Output the [X, Y] coordinate of the center of the cell containing the given text.  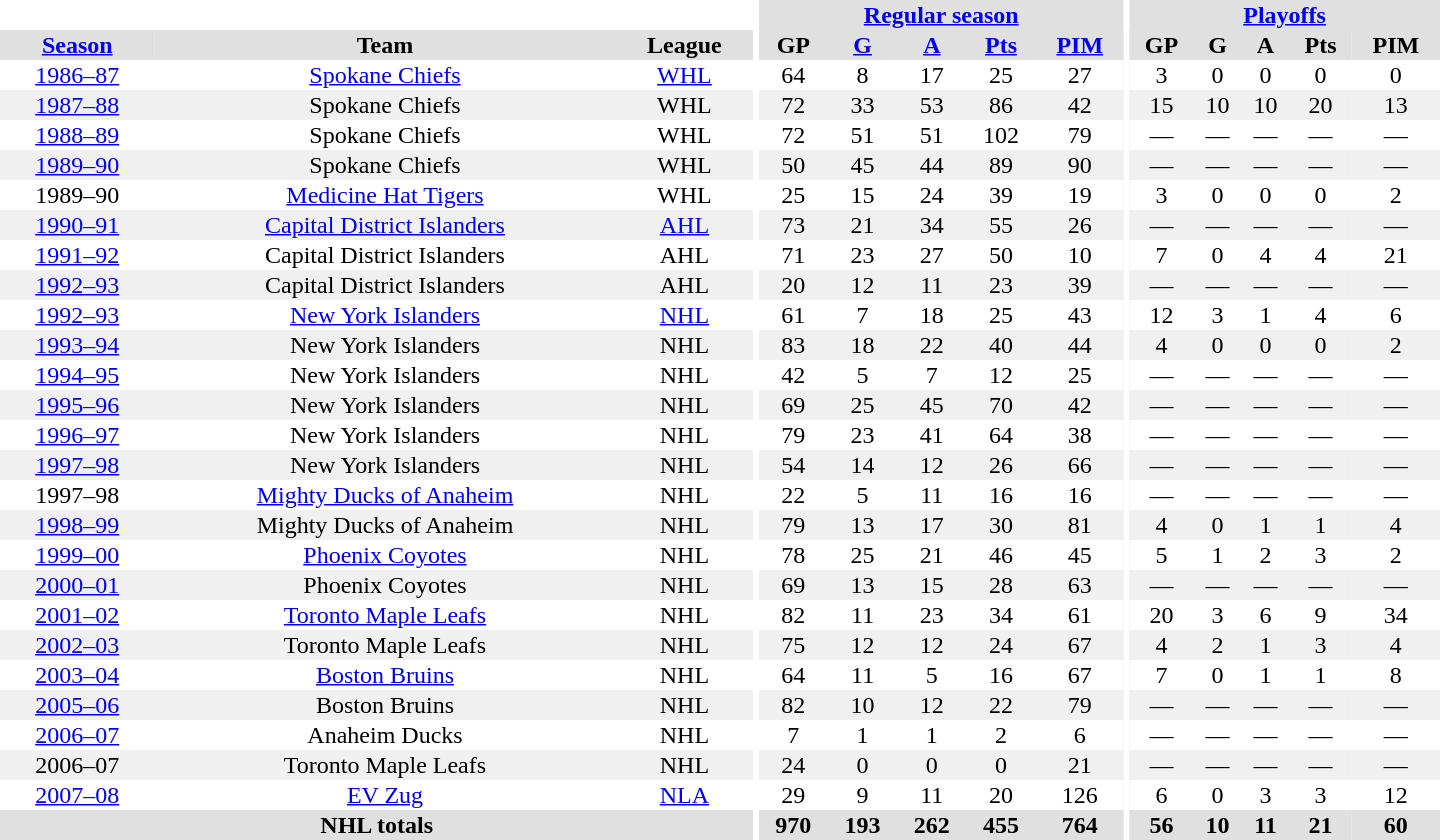
83 [794, 345]
Season [77, 45]
193 [862, 825]
55 [1000, 225]
78 [794, 555]
73 [794, 225]
1990–91 [77, 225]
2007–08 [77, 795]
66 [1080, 465]
Medicine Hat Tigers [384, 195]
1999–00 [77, 555]
54 [794, 465]
126 [1080, 795]
Team [384, 45]
262 [932, 825]
1988–89 [77, 135]
455 [1000, 825]
70 [1000, 405]
29 [794, 795]
1995–96 [77, 405]
86 [1000, 105]
970 [794, 825]
EV Zug [384, 795]
1998–99 [77, 525]
89 [1000, 165]
2002–03 [77, 645]
38 [1080, 435]
19 [1080, 195]
2003–04 [77, 675]
28 [1000, 585]
41 [932, 435]
46 [1000, 555]
14 [862, 465]
2005–06 [77, 705]
56 [1161, 825]
1994–95 [77, 375]
1991–92 [77, 255]
40 [1000, 345]
90 [1080, 165]
764 [1080, 825]
33 [862, 105]
1987–88 [77, 105]
60 [1396, 825]
League [684, 45]
43 [1080, 315]
Playoffs [1284, 15]
75 [794, 645]
1986–87 [77, 75]
Anaheim Ducks [384, 735]
53 [932, 105]
2001–02 [77, 615]
1996–97 [77, 435]
30 [1000, 525]
63 [1080, 585]
Regular season [942, 15]
NLA [684, 795]
NHL totals [376, 825]
71 [794, 255]
81 [1080, 525]
1993–94 [77, 345]
2000–01 [77, 585]
102 [1000, 135]
